Output the [x, y] coordinate of the center of the cell containing the given text.  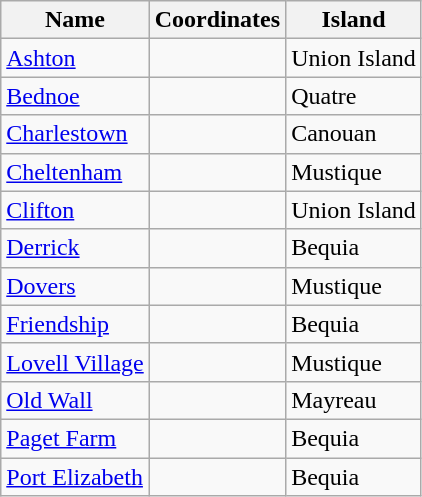
Port Elizabeth [75, 477]
Name [75, 20]
Canouan [354, 134]
Ashton [75, 58]
Friendship [75, 324]
Cheltenham [75, 172]
Lovell Village [75, 362]
Bednoe [75, 96]
Mayreau [354, 400]
Coordinates [217, 20]
Island [354, 20]
Charlestown [75, 134]
Clifton [75, 210]
Quatre [354, 96]
Dovers [75, 286]
Derrick [75, 248]
Paget Farm [75, 438]
Old Wall [75, 400]
